Pinpoint the cell where the given text exists, returning its (X, Y) midpoint coordinate. 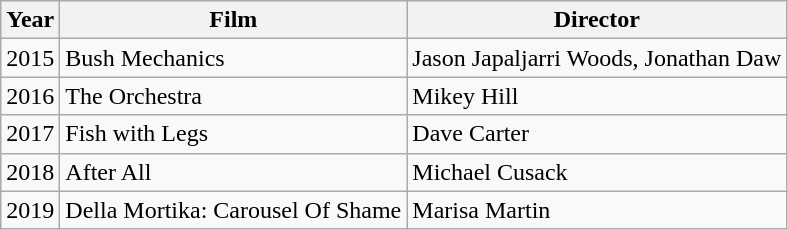
2017 (30, 134)
Year (30, 20)
Della Mortika: Carousel Of Shame (234, 210)
Film (234, 20)
Marisa Martin (597, 210)
Jason Japaljarri Woods, Jonathan Daw (597, 58)
2016 (30, 96)
Director (597, 20)
The Orchestra (234, 96)
Mikey Hill (597, 96)
Michael Cusack (597, 172)
After All (234, 172)
2018 (30, 172)
2015 (30, 58)
Fish with Legs (234, 134)
Dave Carter (597, 134)
2019 (30, 210)
Bush Mechanics (234, 58)
